Pinpoint the cell where the given text exists, returning its [x, y] midpoint coordinate. 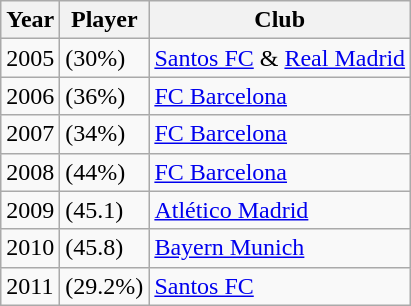
Atlético Madrid [280, 210]
Year [30, 20]
Club [280, 20]
Player [104, 20]
2011 [30, 286]
2008 [30, 172]
(44%) [104, 172]
Santos FC [280, 286]
(30%) [104, 58]
(45.1) [104, 210]
2006 [30, 96]
(34%) [104, 134]
Santos FC & Real Madrid [280, 58]
2005 [30, 58]
2009 [30, 210]
2007 [30, 134]
2010 [30, 248]
(45.8) [104, 248]
(36%) [104, 96]
Bayern Munich [280, 248]
(29.2%) [104, 286]
